For the text-containing cell, return its midpoint in [x, y] coordinate format. 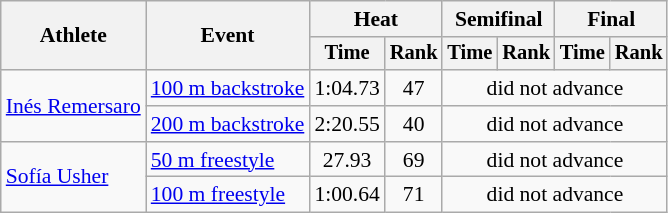
100 m backstroke [228, 88]
50 m freestyle [228, 160]
Athlete [74, 36]
1:04.73 [346, 88]
Heat [376, 19]
Semifinal [498, 19]
47 [414, 88]
Inés Remersaro [74, 106]
2:20.55 [346, 124]
40 [414, 124]
71 [414, 195]
100 m freestyle [228, 195]
1:00.64 [346, 195]
Event [228, 36]
200 m backstroke [228, 124]
Sofía Usher [74, 178]
69 [414, 160]
27.93 [346, 160]
Final [611, 19]
